Output the [x, y] coordinate of the center of the cell containing the given text.  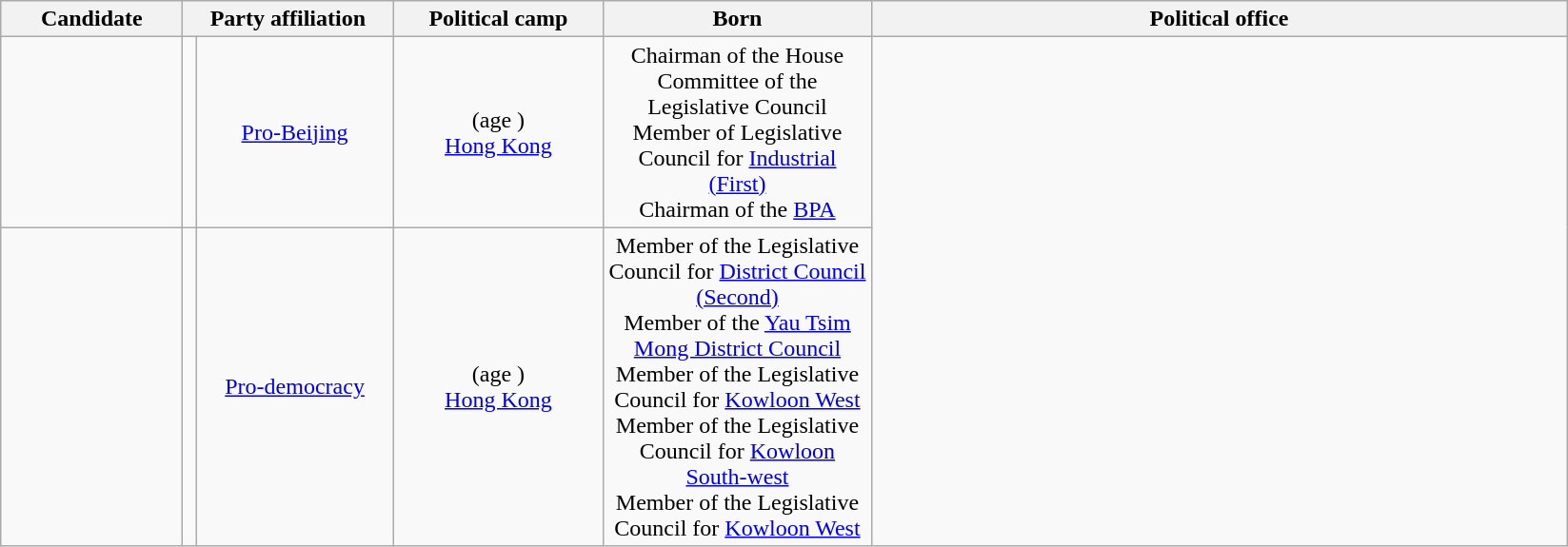
Chairman of the House Committee of the Legislative Council Member of Legislative Council for Industrial (First) Chairman of the BPA [737, 132]
Pro-democracy [295, 386]
Political camp [499, 19]
Party affiliation [288, 19]
Candidate [91, 19]
Political office [1219, 19]
Born [737, 19]
Pro-Beijing [295, 132]
